Return [x, y] of the center of cell containing provided text 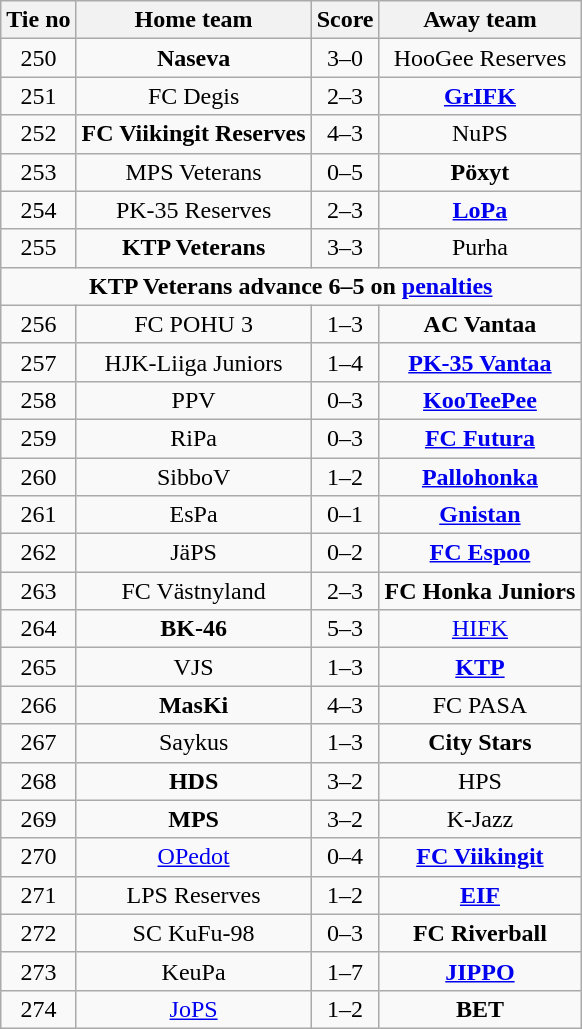
Pöxyt [480, 172]
SibboV [194, 477]
PPV [194, 400]
Purha [480, 248]
NuPS [480, 134]
Naseva [194, 58]
HDS [194, 781]
264 [38, 629]
FC Viikingit [480, 857]
261 [38, 515]
272 [38, 933]
Saykus [194, 743]
GrIFK [480, 96]
257 [38, 362]
Gnistan [480, 515]
FC POHU 3 [194, 324]
Pallohonka [480, 477]
0–2 [345, 553]
HPS [480, 781]
SC KuFu-98 [194, 933]
FC Degis [194, 96]
KooTeePee [480, 400]
FC PASA [480, 705]
259 [38, 438]
FC Futura [480, 438]
262 [38, 553]
265 [38, 667]
OPedot [194, 857]
256 [38, 324]
JoPS [194, 1009]
Home team [194, 20]
JIPPO [480, 971]
0–5 [345, 172]
FC Viikingit Reserves [194, 134]
KeuPa [194, 971]
PK-35 Reserves [194, 210]
3–3 [345, 248]
255 [38, 248]
LPS Reserves [194, 895]
1–7 [345, 971]
FC Honka Juniors [480, 591]
258 [38, 400]
Tie no [38, 20]
273 [38, 971]
254 [38, 210]
LoPa [480, 210]
MPS Veterans [194, 172]
FC Västnyland [194, 591]
BET [480, 1009]
260 [38, 477]
268 [38, 781]
HIFK [480, 629]
K-Jazz [480, 819]
253 [38, 172]
5–3 [345, 629]
0–4 [345, 857]
270 [38, 857]
Score [345, 20]
274 [38, 1009]
271 [38, 895]
VJS [194, 667]
PK-35 Vantaa [480, 362]
JäPS [194, 553]
MPS [194, 819]
251 [38, 96]
Away team [480, 20]
266 [38, 705]
KTP [480, 667]
HJK-Liiga Juniors [194, 362]
EsPa [194, 515]
250 [38, 58]
FC Espoo [480, 553]
EIF [480, 895]
AC Vantaa [480, 324]
269 [38, 819]
BK-46 [194, 629]
3–0 [345, 58]
263 [38, 591]
267 [38, 743]
City Stars [480, 743]
HooGee Reserves [480, 58]
KTP Veterans [194, 248]
MasKi [194, 705]
RiPa [194, 438]
FC Riverball [480, 933]
1–4 [345, 362]
0–1 [345, 515]
252 [38, 134]
KTP Veterans advance 6–5 on penalties [291, 286]
